Detect which cell encompasses the target text, then output its (X, Y) center coordinate. 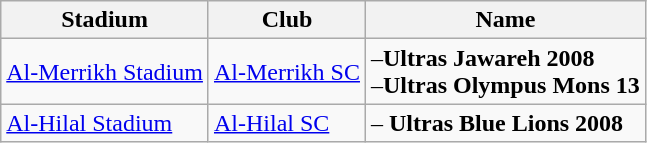
Club (286, 20)
Stadium (105, 20)
Al-Merrikh SC (286, 72)
–Ultras Jawareh 2008 –Ultras Olympus Mons 13 (506, 72)
Name (506, 20)
Al-Hilal Stadium (105, 123)
Al-Hilal SC (286, 123)
Al-Merrikh Stadium (105, 72)
– Ultras Blue Lions 2008 (506, 123)
